Provide the (x, y) coordinate of the cell's center where the given text is located.  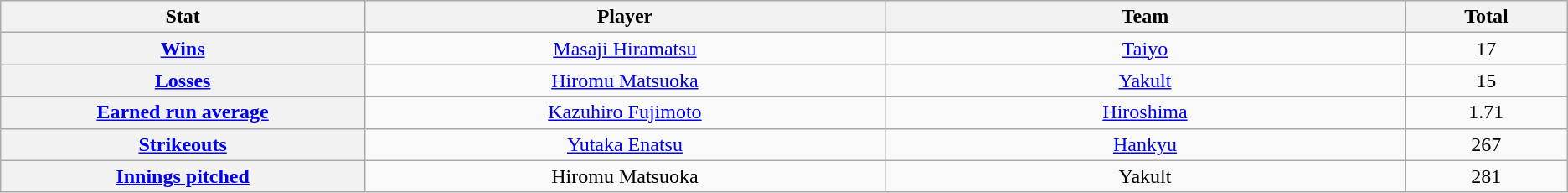
Hankyu (1144, 144)
Kazuhiro Fujimoto (625, 112)
267 (1486, 144)
Stat (183, 17)
Hiroshima (1144, 112)
Earned run average (183, 112)
Player (625, 17)
Total (1486, 17)
Innings pitched (183, 176)
Team (1144, 17)
17 (1486, 49)
Losses (183, 81)
281 (1486, 176)
Yutaka Enatsu (625, 144)
1.71 (1486, 112)
Masaji Hiramatsu (625, 49)
Strikeouts (183, 144)
15 (1486, 81)
Taiyo (1144, 49)
Wins (183, 49)
